Detect which cell encompasses the target text, then output its (x, y) center coordinate. 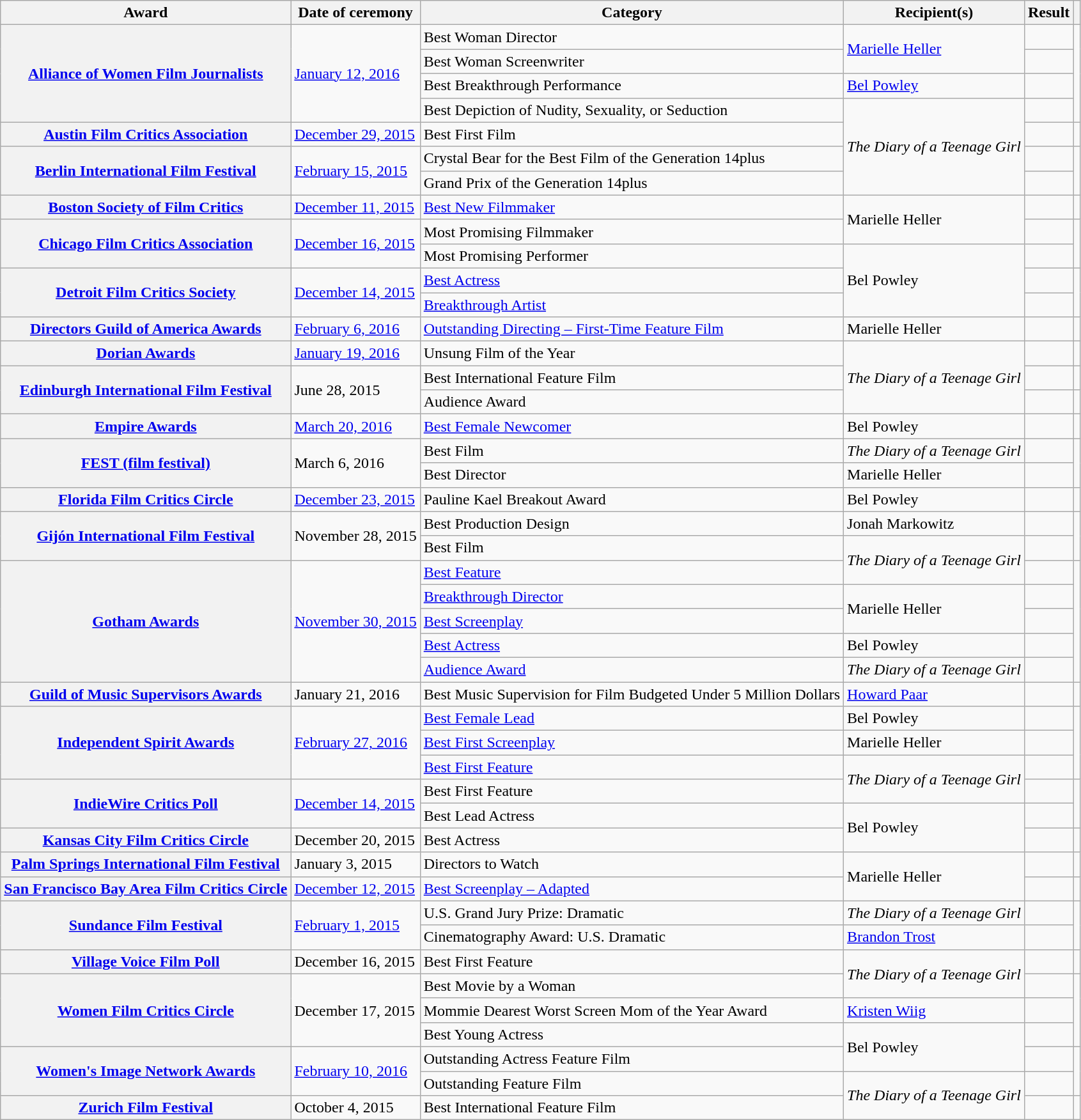
October 4, 2015 (355, 1108)
Brandon Trost (935, 937)
Best Female Lead (632, 719)
Best Screenplay – Adapted (632, 889)
Breakthrough Artist (632, 305)
Best Woman Screenwriter (632, 61)
Sundance Film Festival (146, 925)
San Francisco Bay Area Film Critics Circle (146, 889)
Outstanding Directing – First-Time Feature Film (632, 329)
Alliance of Women Film Journalists (146, 74)
Best Director (632, 475)
Best Breakthrough Performance (632, 86)
Best Movie by a Woman (632, 986)
Result (1048, 13)
January 21, 2016 (355, 694)
Best First Film (632, 134)
Best Lead Actress (632, 816)
Grand Prix of the Generation 14plus (632, 183)
Guild of Music Supervisors Awards (146, 694)
Crystal Bear for the Best Film of the Generation 14plus (632, 159)
U.S. Grand Jury Prize: Dramatic (632, 913)
Directors Guild of America Awards (146, 329)
Most Promising Performer (632, 256)
February 10, 2016 (355, 1071)
Boston Society of Film Critics (146, 207)
Dorian Awards (146, 354)
Empire Awards (146, 426)
November 30, 2015 (355, 621)
Unsung Film of the Year (632, 354)
January 3, 2015 (355, 864)
March 6, 2016 (355, 463)
February 1, 2015 (355, 925)
December 11, 2015 (355, 207)
December 23, 2015 (355, 499)
IndieWire Critics Poll (146, 804)
Gotham Awards (146, 621)
Award (146, 13)
Outstanding Actress Feature Film (632, 1059)
Austin Film Critics Association (146, 134)
Berlin International Film Festival (146, 171)
Best Depiction of Nudity, Sexuality, or Seduction (632, 110)
Best Young Actress (632, 1034)
Chicago Film Critics Association (146, 244)
February 27, 2016 (355, 743)
Date of ceremony (355, 13)
February 6, 2016 (355, 329)
December 20, 2015 (355, 840)
Mommie Dearest Worst Screen Mom of the Year Award (632, 1010)
Jonah Markowitz (935, 524)
Pauline Kael Breakout Award (632, 499)
Kansas City Film Critics Circle (146, 840)
Florida Film Critics Circle (146, 499)
November 28, 2015 (355, 536)
FEST (film festival) (146, 463)
June 28, 2015 (355, 390)
Independent Spirit Awards (146, 743)
December 29, 2015 (355, 134)
Edinburgh International Film Festival (146, 390)
March 20, 2016 (355, 426)
February 15, 2015 (355, 171)
December 12, 2015 (355, 889)
Outstanding Feature Film (632, 1084)
Women's Image Network Awards (146, 1071)
Best First Screenplay (632, 743)
Best Music Supervision for Film Budgeted Under 5 Million Dollars (632, 694)
Detroit Film Critics Society (146, 292)
Recipient(s) (935, 13)
Best Woman Director (632, 37)
Palm Springs International Film Festival (146, 864)
December 17, 2015 (355, 1010)
Breakthrough Director (632, 596)
Village Voice Film Poll (146, 961)
Kristen Wiig (935, 1010)
January 12, 2016 (355, 74)
Women Film Critics Circle (146, 1010)
Best Screenplay (632, 621)
Howard Paar (935, 694)
Zurich Film Festival (146, 1108)
Most Promising Filmmaker (632, 231)
Best Production Design (632, 524)
Best Female Newcomer (632, 426)
January 19, 2016 (355, 354)
Cinematography Award: U.S. Dramatic (632, 937)
Best Feature (632, 572)
Directors to Watch (632, 864)
Category (632, 13)
Gijón International Film Festival (146, 536)
Best New Filmmaker (632, 207)
